Extract the (x, y) coordinate from the center of the cell holding the provided text.  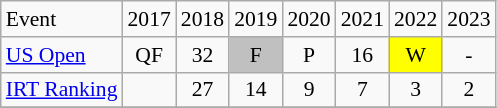
2021 (362, 19)
2017 (150, 19)
2019 (256, 19)
14 (256, 90)
- (468, 55)
16 (362, 55)
2018 (202, 19)
US Open (62, 55)
IRT Ranking (62, 90)
9 (308, 90)
F (256, 55)
27 (202, 90)
2020 (308, 19)
7 (362, 90)
3 (416, 90)
2023 (468, 19)
W (416, 55)
32 (202, 55)
2 (468, 90)
Event (62, 19)
P (308, 55)
QF (150, 55)
2022 (416, 19)
